Find where the given text appears and provide that cell's center as (X, Y) coordinate. 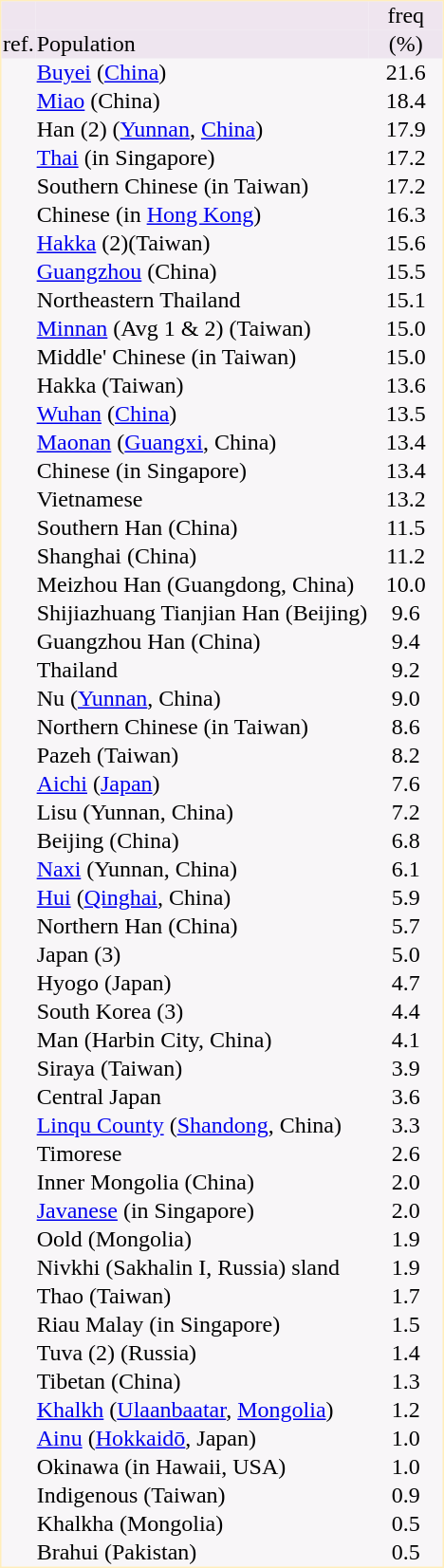
9.4 (406, 642)
3.3 (406, 1126)
Hyogo (Japan) (202, 984)
Timorese (202, 1154)
Siraya (Taiwan) (202, 1069)
Southern Han (China) (202, 528)
Northern Chinese (in Taiwan) (202, 728)
Shijiazhuang Tianjian Han (Beijing) (202, 614)
3.6 (406, 1098)
18.4 (406, 101)
Japan (3) (202, 955)
Guangzhou (China) (202, 272)
Northeastern Thailand (202, 301)
Shanghai (China) (202, 557)
Nivkhi (Sakhalin I, Russia) sland (202, 1268)
11.2 (406, 557)
7.6 (406, 784)
Han (2) (Yunnan, China) (202, 130)
Brahui (Pakistan) (202, 1553)
13.2 (406, 500)
4.1 (406, 1041)
Southern Chinese (in Taiwan) (202, 187)
0.9 (406, 1496)
Meizhou Han (Guangdong, China) (202, 585)
Indigenous (Taiwan) (202, 1496)
Guangzhou Han (China) (202, 642)
Okinawa (in Hawaii, USA) (202, 1467)
1.4 (406, 1354)
6.1 (406, 870)
9.6 (406, 614)
Thai (in Singapore) (202, 158)
5.7 (406, 927)
Population (202, 45)
Nu (Yunnan, China) (202, 699)
Thailand (202, 671)
Buyei (China) (202, 73)
Maonan (Guangxi, China) (202, 443)
11.5 (406, 528)
Naxi (Yunnan, China) (202, 870)
9.2 (406, 671)
Minnan (Avg 1 & 2) (Taiwan) (202, 329)
15.6 (406, 244)
13.6 (406, 386)
17.9 (406, 130)
Ainu (Hokkaidō, Japan) (202, 1439)
Tibetan (China) (202, 1382)
4.7 (406, 984)
1.3 (406, 1382)
freq (406, 16)
ref. (19, 45)
4.4 (406, 1012)
6.8 (406, 841)
Inner Mongolia (China) (202, 1183)
(%) (406, 45)
Thao (Taiwan) (202, 1297)
8.2 (406, 756)
16.3 (406, 215)
15.1 (406, 301)
2.6 (406, 1154)
Hakka (Taiwan) (202, 386)
9.0 (406, 699)
8.6 (406, 728)
Hakka (2)(Taiwan) (202, 244)
Middle' Chinese (in Taiwan) (202, 358)
Miao (China) (202, 101)
Vietnamese (202, 500)
Tuva (2) (Russia) (202, 1354)
13.5 (406, 415)
Chinese (in Singapore) (202, 471)
15.5 (406, 272)
Oold (Mongolia) (202, 1240)
Wuhan (China) (202, 415)
1.7 (406, 1297)
Linqu County (Shandong, China) (202, 1126)
10.0 (406, 585)
Beijing (China) (202, 841)
5.9 (406, 898)
Lisu (Yunnan, China) (202, 813)
1.2 (406, 1411)
1.5 (406, 1325)
Pazeh (Taiwan) (202, 756)
South Korea (3) (202, 1012)
Man (Harbin City, China) (202, 1041)
Khalkh (Ulaanbaatar, Mongolia) (202, 1411)
Riau Malay (in Singapore) (202, 1325)
21.6 (406, 73)
Northern Han (China) (202, 927)
Hui (Qinghai, China) (202, 898)
5.0 (406, 955)
Javanese (in Singapore) (202, 1211)
Aichi (Japan) (202, 784)
3.9 (406, 1069)
Central Japan (202, 1098)
7.2 (406, 813)
Chinese (in Hong Kong) (202, 215)
Khalkha (Mongolia) (202, 1524)
